Pinpoint the cell where the given text exists, returning its [x, y] midpoint coordinate. 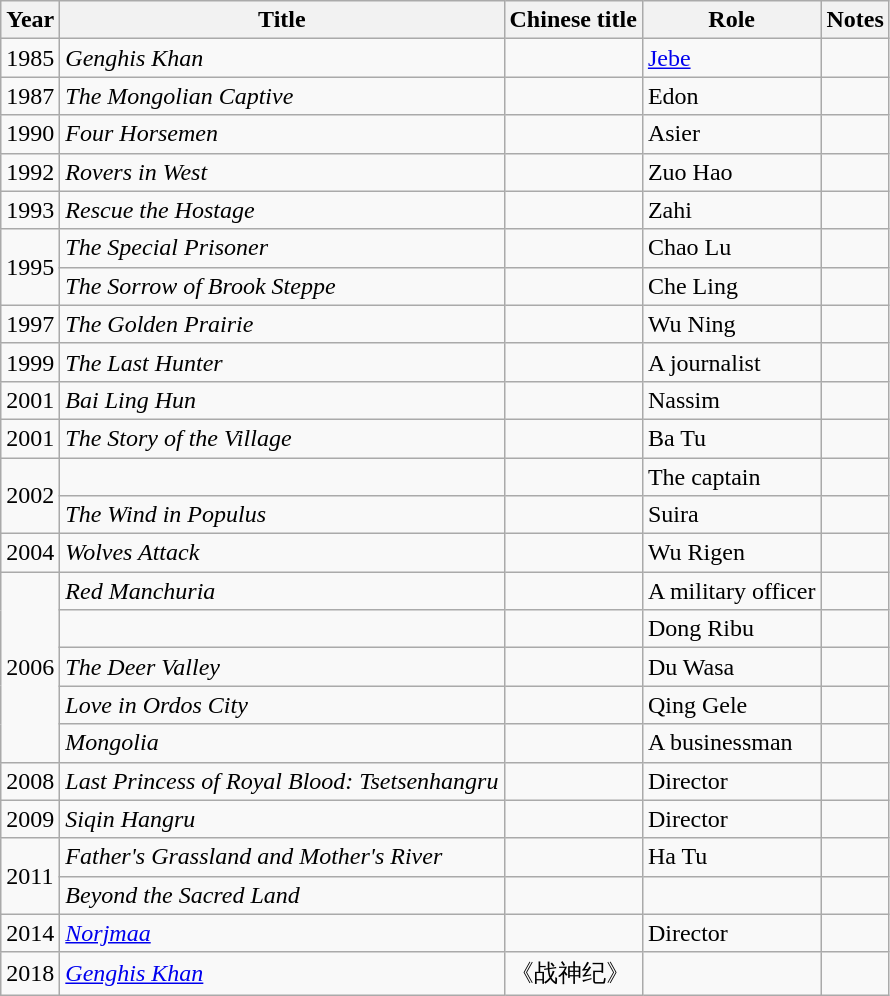
Du Wasa [732, 667]
The Story of the Village [282, 438]
Suira [732, 515]
《战神纪》 [573, 974]
Norjmaa [282, 933]
2018 [30, 974]
1997 [30, 324]
Qing Gele [732, 705]
2004 [30, 553]
A businessman [732, 743]
Ba Tu [732, 438]
Chinese title [573, 20]
Wu Ning [732, 324]
Rovers in West [282, 172]
Wu Rigen [732, 553]
2002 [30, 496]
A military officer [732, 591]
The Golden Prairie [282, 324]
Dong Ribu [732, 629]
Notes [855, 20]
1993 [30, 210]
The Wind in Populus [282, 515]
Chao Lu [732, 248]
Beyond the Sacred Land [282, 895]
Mongolia [282, 743]
Zuo Hao [732, 172]
2008 [30, 781]
Rescue the Hostage [282, 210]
A journalist [732, 362]
The Special Prisoner [282, 248]
The Mongolian Captive [282, 96]
Red Manchuria [282, 591]
2014 [30, 933]
Zahi [732, 210]
Bai Ling Hun [282, 400]
Nassim [732, 400]
Wolves Attack [282, 553]
Father's Grassland and Mother's River [282, 857]
The Sorrow of Brook Steppe [282, 286]
Siqin Hangru [282, 819]
1992 [30, 172]
Asier [732, 134]
The Deer Valley [282, 667]
Edon [732, 96]
Four Horsemen [282, 134]
1987 [30, 96]
1990 [30, 134]
The Last Hunter [282, 362]
2009 [30, 819]
2011 [30, 876]
The captain [732, 477]
1985 [30, 58]
1999 [30, 362]
Love in Ordos City [282, 705]
Title [282, 20]
2006 [30, 667]
Jebe [732, 58]
1995 [30, 267]
Role [732, 20]
Last Princess of Royal Blood: Tsetsenhangru [282, 781]
Year [30, 20]
Che Ling [732, 286]
Ha Tu [732, 857]
